Find where the given text appears and provide that cell's center as [X, Y] coordinate. 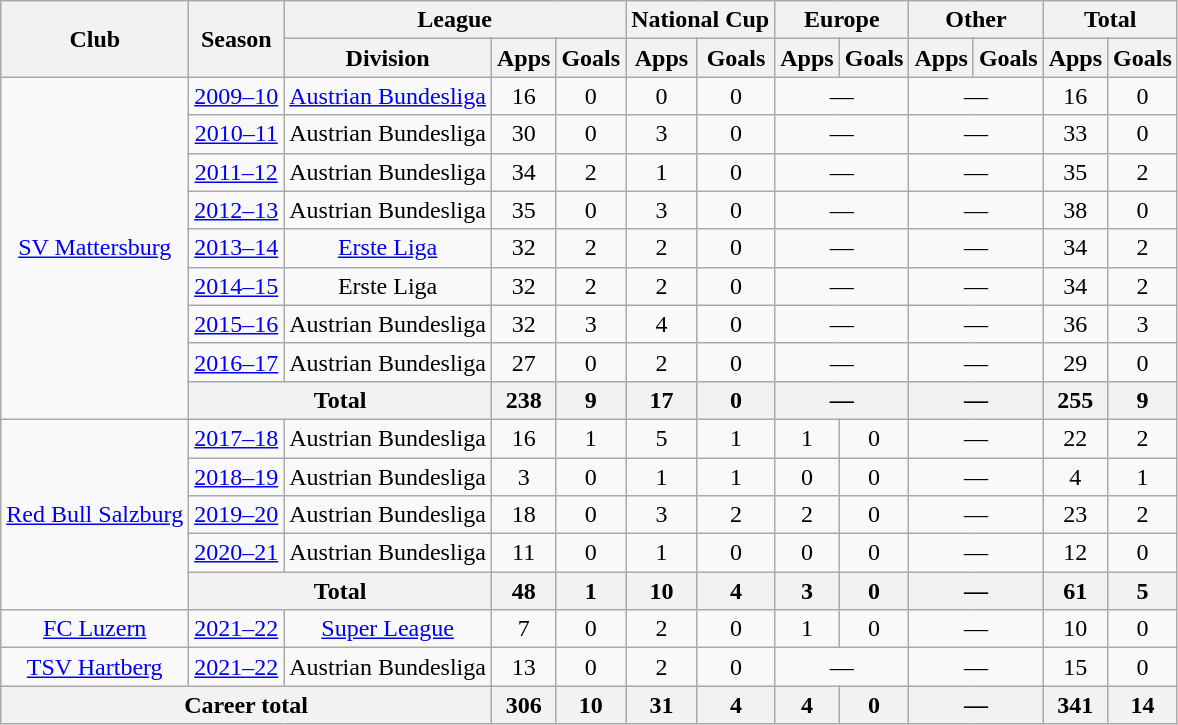
League [455, 20]
2017–18 [236, 438]
Europe [842, 20]
14 [1143, 705]
22 [1075, 438]
Super League [388, 629]
33 [1075, 134]
2010–11 [236, 134]
48 [523, 591]
238 [523, 400]
12 [1075, 553]
Red Bull Salzburg [95, 514]
FC Luzern [95, 629]
23 [1075, 515]
61 [1075, 591]
Other [976, 20]
Career total [246, 705]
2020–21 [236, 553]
13 [523, 667]
15 [1075, 667]
341 [1075, 705]
2009–10 [236, 96]
2011–12 [236, 172]
2013–14 [236, 248]
7 [523, 629]
Season [236, 39]
11 [523, 553]
36 [1075, 324]
2015–16 [236, 324]
306 [523, 705]
38 [1075, 210]
2018–19 [236, 477]
2019–20 [236, 515]
17 [662, 400]
30 [523, 134]
31 [662, 705]
18 [523, 515]
SV Mattersburg [95, 248]
2014–15 [236, 286]
Division [388, 58]
2016–17 [236, 362]
National Cup [700, 20]
27 [523, 362]
2012–13 [236, 210]
Club [95, 39]
255 [1075, 400]
29 [1075, 362]
TSV Hartberg [95, 667]
